Find where the given text appears and provide that cell's center as [x, y] coordinate. 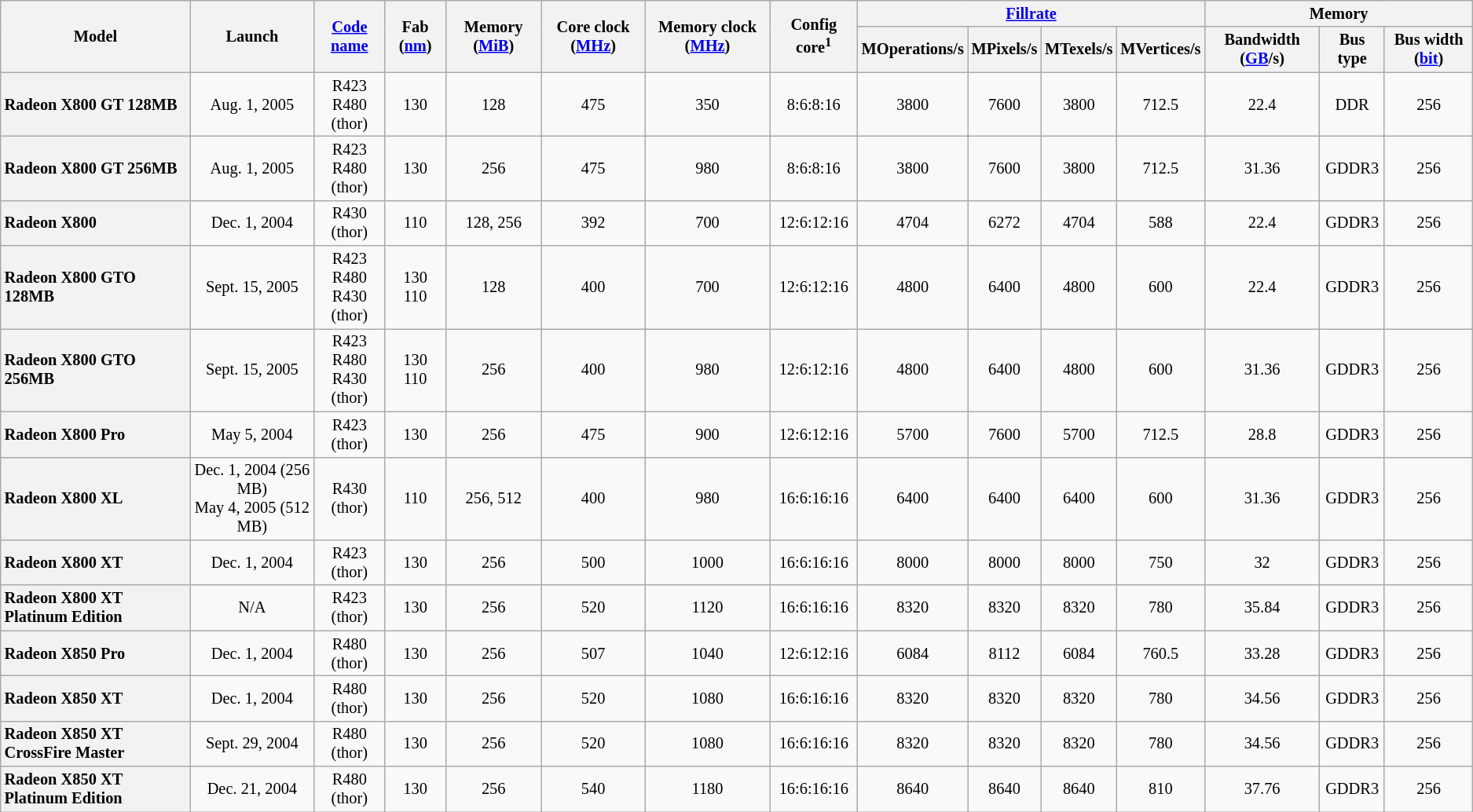
8112 [1004, 653]
392 [593, 223]
Bus width (bit) [1428, 49]
1120 [707, 608]
Bandwidth (GB/s) [1262, 49]
760.5 [1160, 653]
Radeon X800 [96, 223]
DDR [1352, 104]
Core clock (MHz) [593, 36]
Radeon X800 XT Platinum Edition [96, 608]
Dec. 1, 2004 (256 MB)May 4, 2005 (512 MB) [252, 499]
Fab (nm) [415, 36]
810 [1160, 789]
256, 512 [493, 499]
Memory clock (MHz) [707, 36]
Radeon X800 XT [96, 562]
Radeon X800 GT 256MB [96, 168]
28.8 [1262, 434]
Fillrate [1031, 13]
540 [593, 789]
May 5, 2004 [252, 434]
37.76 [1262, 789]
Radeon X800 XL [96, 499]
750 [1160, 562]
MTexels/s [1079, 49]
Sept. 29, 2004 [252, 744]
350 [707, 104]
Radeon X850 XT [96, 698]
Radeon X850 XT CrossFire Master [96, 744]
MVertices/s [1160, 49]
MOperations/s [913, 49]
507 [593, 653]
128, 256 [493, 223]
Radeon X850 Pro [96, 653]
1000 [707, 562]
Bus type [1352, 49]
Radeon X800 GTO 256MB [96, 370]
6272 [1004, 223]
Radeon X850 XT Platinum Edition [96, 789]
Radeon X800 Pro [96, 434]
Memory [1339, 13]
35.84 [1262, 608]
Radeon X800 GTO 128MB [96, 287]
Config core1 [814, 36]
33.28 [1262, 653]
Dec. 21, 2004 [252, 789]
N/A [252, 608]
32 [1262, 562]
Code name [350, 36]
MPixels/s [1004, 49]
1180 [707, 789]
Model [96, 36]
1040 [707, 653]
500 [593, 562]
588 [1160, 223]
Memory (MiB) [493, 36]
Radeon X800 GT 128MB [96, 104]
900 [707, 434]
Launch [252, 36]
